From the cell containing the given text, extract its center point as [X, Y] coordinate. 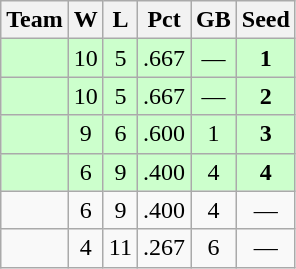
L [120, 20]
GB [214, 20]
Pct [164, 20]
.600 [164, 134]
2 [266, 96]
Team [35, 20]
Seed [266, 20]
.267 [164, 248]
W [86, 20]
3 [266, 134]
11 [120, 248]
